Extract the [x, y] coordinate from the center of the cell holding the provided text.  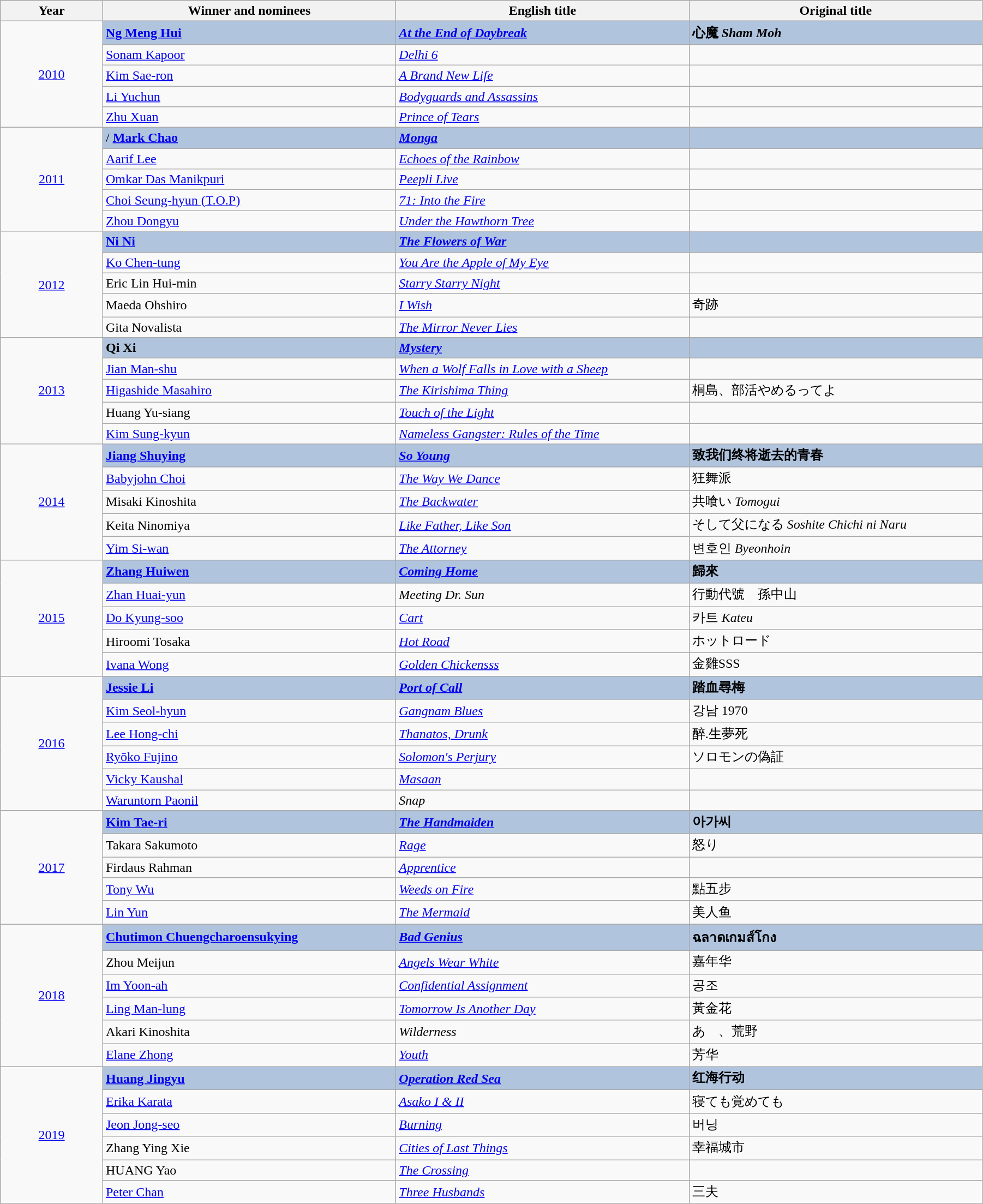
Zhan Huai-yun [249, 595]
Bad Genius [542, 937]
Winner and nominees [249, 11]
Takara Sakumoto [249, 846]
2011 [52, 179]
Gita Novalista [249, 327]
Zhang Huiwen [249, 572]
Ivana Wong [249, 664]
醉.生夢死 [836, 734]
2017 [52, 867]
카트 Kateu [836, 619]
Delhi 6 [542, 55]
2013 [52, 391]
Sonam Kapoor [249, 55]
美人鱼 [836, 912]
2019 [52, 1135]
A Brand New Life [542, 75]
Rage [542, 846]
Do Kyung-soo [249, 619]
Peepli Live [542, 179]
Confidential Assignment [542, 985]
The Backwater [542, 502]
心魔 Sham Moh [836, 33]
2015 [52, 618]
三夫 [836, 1193]
Nameless Gangster: Rules of the Time [542, 434]
71: Into the Fire [542, 200]
Aarif Lee [249, 159]
共喰い Tomogui [836, 502]
Qi Xi [249, 348]
Solomon's Perjury [542, 757]
Waruntorn Paonil [249, 800]
Chutimon Chuengcharoensukying [249, 937]
踏血尋梅 [836, 687]
2010 [52, 74]
강남 1970 [836, 711]
Monga [542, 138]
Ni Ni [249, 242]
そして父になる Soshite Chichi ni Naru [836, 525]
Kim Sae-ron [249, 75]
黃金花 [836, 1009]
ソロモンの偽証 [836, 757]
Weeds on Fire [542, 889]
Tomorrow Is Another Day [542, 1009]
Firdaus Rahman [249, 867]
2012 [52, 285]
Ryōko Fujino [249, 757]
Huang Jingyu [249, 1078]
ホットロード [836, 642]
Echoes of the Rainbow [542, 159]
Jeon Jong-seo [249, 1125]
Kim Tae-ri [249, 823]
Operation Red Sea [542, 1078]
The Flowers of War [542, 242]
狂舞派 [836, 479]
Eric Lin Hui-min [249, 283]
The Mirror Never Lies [542, 327]
Touch of the Light [542, 412]
致我们终将逝去的青春 [836, 456]
怒り [836, 846]
Elane Zhong [249, 1055]
Angels Wear White [542, 962]
Huang Yu-siang [249, 412]
Bodyguards and Assassins [542, 97]
Cart [542, 619]
桐島、部活やめるってよ [836, 391]
At the End of Daybreak [542, 33]
2016 [52, 743]
So Young [542, 456]
Original title [836, 11]
2018 [52, 995]
Burning [542, 1125]
寝ても覚めても [836, 1102]
Peter Chan [249, 1193]
Youth [542, 1055]
Golden Chickensss [542, 664]
The Kirishima Thing [542, 391]
奇跡 [836, 306]
Mystery [542, 348]
The Mermaid [542, 912]
Zhou Meijun [249, 962]
Keita Ninomiya [249, 525]
Coming Home [542, 572]
Port of Call [542, 687]
Under the Hawthorn Tree [542, 221]
Kim Seol-hyun [249, 711]
Wilderness [542, 1032]
Three Husbands [542, 1193]
Asako I & II [542, 1102]
Tony Wu [249, 889]
You Are the Apple of My Eye [542, 262]
아가씨 [836, 823]
Jian Man-shu [249, 369]
버닝 [836, 1125]
Ng Meng Hui [249, 33]
Jiang Shuying [249, 456]
Akari Kinoshita [249, 1032]
English title [542, 11]
The Crossing [542, 1170]
변호인 Byeonhoin [836, 549]
Ling Man-lung [249, 1009]
Meeting Dr. Sun [542, 595]
공조 [836, 985]
Apprentice [542, 867]
Hiroomi Tosaka [249, 642]
Jessie Li [249, 687]
Prince of Tears [542, 117]
Misaki Kinoshita [249, 502]
Kim Sung-kyun [249, 434]
Zhou Dongyu [249, 221]
I Wish [542, 306]
Year [52, 11]
Snap [542, 800]
Ko Chen-tung [249, 262]
Masaan [542, 779]
Choi Seung-hyun (T.O.P) [249, 200]
Babyjohn Choi [249, 479]
Vicky Kaushal [249, 779]
/ Mark Chao [249, 138]
幸福城市 [836, 1148]
Zhu Xuan [249, 117]
The Way We Dance [542, 479]
嘉年华 [836, 962]
HUANG Yao [249, 1170]
ฉลาดเกมส์โกง [836, 937]
Omkar Das Manikpuri [249, 179]
Hot Road [542, 642]
Lee Hong-chi [249, 734]
Zhang Ying Xie [249, 1148]
芳华 [836, 1055]
點五步 [836, 889]
Starry Starry Night [542, 283]
Higashide Masahiro [249, 391]
Lin Yun [249, 912]
Like Father, Like Son [542, 525]
あゝ、荒野 [836, 1032]
Yim Si-wan [249, 549]
行動代號 孫中山 [836, 595]
Thanatos, Drunk [542, 734]
金雞SSS [836, 664]
歸來 [836, 572]
Im Yoon-ah [249, 985]
The Attorney [542, 549]
Erika Karata [249, 1102]
Cities of Last Things [542, 1148]
2014 [52, 502]
Li Yuchun [249, 97]
The Handmaiden [542, 823]
红海行动 [836, 1078]
Gangnam Blues [542, 711]
Maeda Ohshiro [249, 306]
When a Wolf Falls in Love with a Sheep [542, 369]
